Determine the (X, Y) coordinate at the center of the cell enclosing the given text.  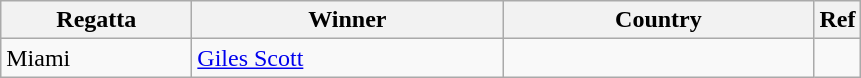
Miami (96, 58)
Ref (838, 20)
Giles Scott (348, 58)
Regatta (96, 20)
Winner (348, 20)
Country (658, 20)
